Extract the [x, y] coordinate from the center of the cell holding the provided text.  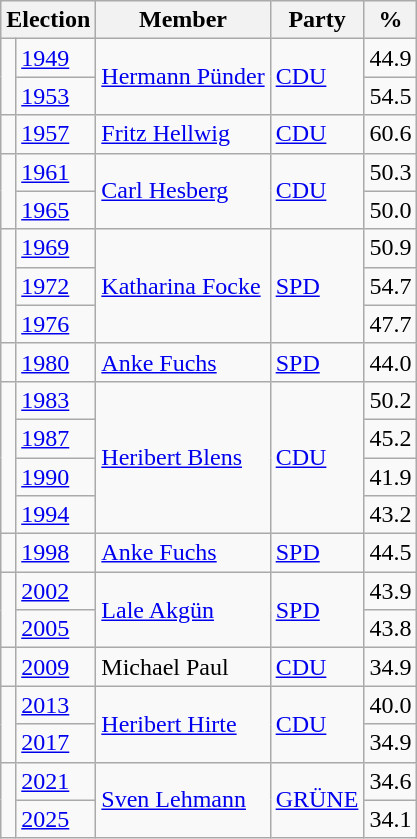
54.7 [390, 286]
54.5 [390, 96]
2025 [56, 819]
50.0 [390, 210]
1990 [56, 477]
43.9 [390, 591]
Member [183, 20]
1953 [56, 96]
2017 [56, 743]
34.6 [390, 781]
Lale Akgün [183, 610]
% [390, 20]
1998 [56, 553]
1949 [56, 58]
Fritz Hellwig [183, 134]
1983 [56, 400]
GRÜNE [317, 800]
45.2 [390, 438]
41.9 [390, 477]
1969 [56, 248]
44.9 [390, 58]
Sven Lehmann [183, 800]
50.2 [390, 400]
2009 [56, 667]
Party [317, 20]
34.1 [390, 819]
2005 [56, 629]
47.7 [390, 324]
44.5 [390, 553]
2002 [56, 591]
Election [48, 20]
Carl Hesberg [183, 191]
60.6 [390, 134]
43.8 [390, 629]
1957 [56, 134]
50.3 [390, 172]
1961 [56, 172]
40.0 [390, 705]
1976 [56, 324]
2021 [56, 781]
Michael Paul [183, 667]
1987 [56, 438]
50.9 [390, 248]
1980 [56, 362]
2013 [56, 705]
1994 [56, 515]
Heribert Hirte [183, 724]
Hermann Pünder [183, 77]
Katharina Focke [183, 286]
43.2 [390, 515]
44.0 [390, 362]
1972 [56, 286]
1965 [56, 210]
Heribert Blens [183, 457]
